Return the [x, y] coordinate for the center point of the cell that contains the specified text.  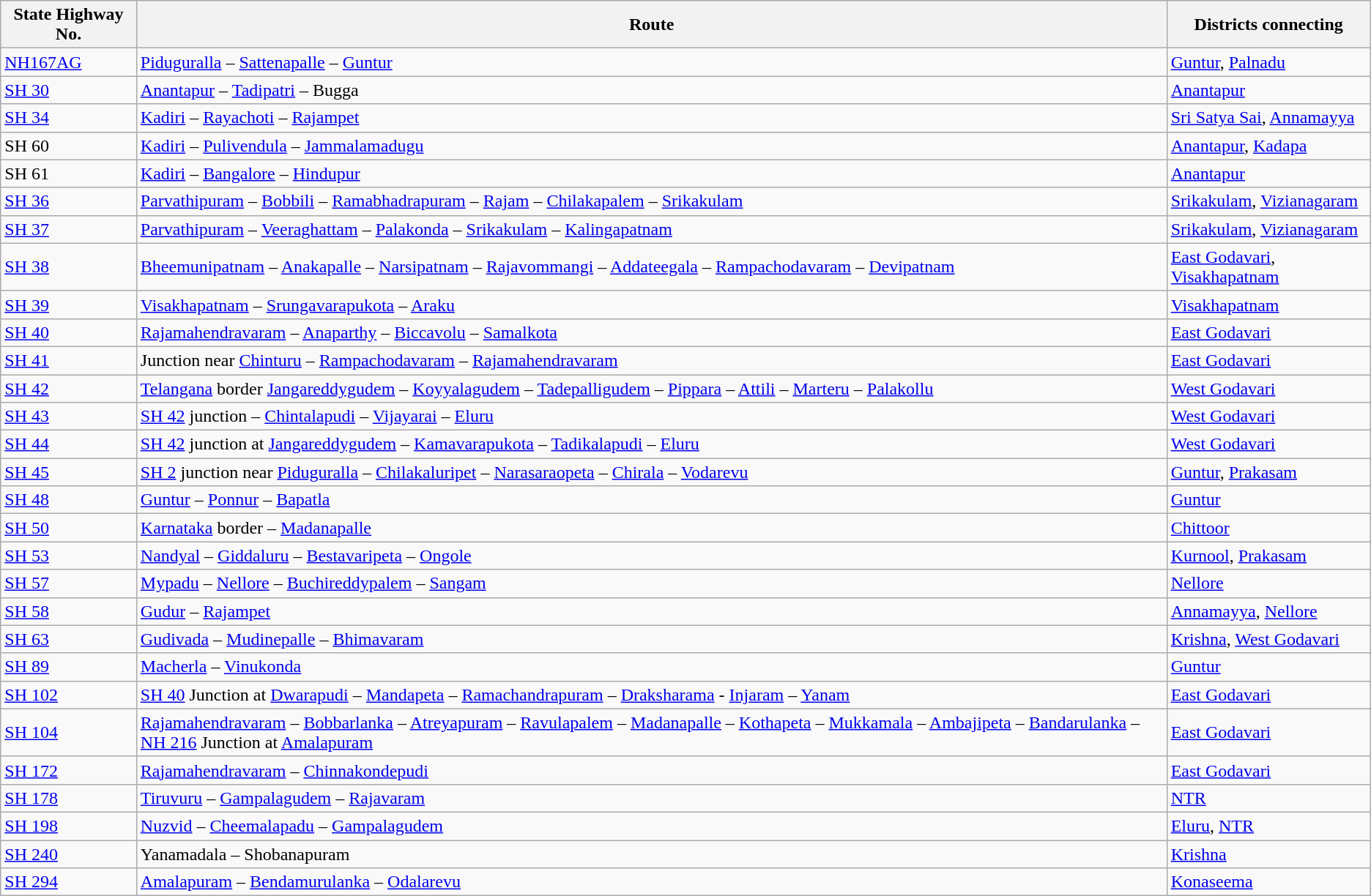
SH 41 [69, 360]
NTR [1268, 798]
Guntur – Ponnur – Bapatla [652, 500]
Nandyal – Giddaluru – Bestavaripeta – Ongole [652, 556]
Nellore [1268, 583]
SH 198 [69, 826]
Telangana border Jangareddygudem – Koyyalagudem – Tadepalligudem – Pippara – Attili – Marteru – Palakollu [652, 389]
Mypadu – Nellore – Buchireddypalem – Sangam [652, 583]
SH 58 [69, 611]
SH 104 [69, 732]
SH 37 [69, 229]
Sri Satya Sai, Annamayya [1268, 118]
Districts connecting [1268, 25]
Rajamahendravaram – Anaparthy – Biccavolu – Samalkota [652, 332]
Yanamadala – Shobanapuram [652, 854]
Nuzvid – Cheemalapadu – Gampalagudem [652, 826]
Konaseema [1268, 882]
Parvathipuram – Bobbili – Ramabhadrapuram – Rajam – Chilakapalem – Srikakulam [652, 201]
SH 178 [69, 798]
Bheemunipatnam – Anakapalle – Narsipatnam – Rajavommangi – Addateegala – Rampachodavaram – Devipatnam [652, 266]
SH 53 [69, 556]
Gudivada – Mudinepalle – Bhimavaram [652, 639]
Visakhapatnam [1268, 305]
Tiruvuru – Gampalagudem – Rajavaram [652, 798]
SH 34 [69, 118]
SH 294 [69, 882]
SH 42 junction at Jangareddygudem – Kamavarapukota – Tadikalapudi – Eluru [652, 444]
Rajamahendravaram – Chinnakondepudi [652, 770]
SH 172 [69, 770]
SH 57 [69, 583]
SH 63 [69, 639]
SH 89 [69, 667]
SH 240 [69, 854]
Kadiri – Rayachoti – Rajampet [652, 118]
Route [652, 25]
Anantapur – Tadipatri – Bugga [652, 90]
Junction near Chinturu – Rampachodavaram – Rajamahendravaram [652, 360]
SH 61 [69, 173]
SH 30 [69, 90]
SH 2 junction near Piduguralla – Chilakaluripet – Narasaraopeta – Chirala – Vodarevu [652, 472]
SH 40 Junction at Dwarapudi – Mandapeta – Ramachandrapuram – Draksharama - Injaram – Yanam [652, 695]
Chittoor [1268, 528]
Amalapuram – Bendamurulanka – Odalarevu [652, 882]
Karnataka border – Madanapalle [652, 528]
SH 42 junction – Chintalapudi – Vijayarai – Eluru [652, 417]
SH 38 [69, 266]
SH 42 [69, 389]
SH 43 [69, 417]
SH 50 [69, 528]
SH 39 [69, 305]
Krishna, West Godavari [1268, 639]
Macherla – Vinukonda [652, 667]
SH 45 [69, 472]
Kadiri – Pulivendula – Jammalamadugu [652, 146]
Kadiri – Bangalore – Hindupur [652, 173]
SH 36 [69, 201]
Gudur – Rajampet [652, 611]
SH 102 [69, 695]
Eluru, NTR [1268, 826]
Annamayya, Nellore [1268, 611]
SH 48 [69, 500]
NH167AG [69, 62]
Anantapur, Kadapa [1268, 146]
Guntur, Prakasam [1268, 472]
Guntur, Palnadu [1268, 62]
Piduguralla – Sattenapalle – Guntur [652, 62]
Parvathipuram – Veeraghattam – Palakonda – Srikakulam – Kalingapatnam [652, 229]
SH 60 [69, 146]
East Godavari, Visakhapatnam [1268, 266]
State Highway No. [69, 25]
SH 40 [69, 332]
Kurnool, Prakasam [1268, 556]
SH 44 [69, 444]
Visakhapatnam – Srungavarapukota – Araku [652, 305]
Krishna [1268, 854]
